Return [x, y] of the center of cell containing provided text 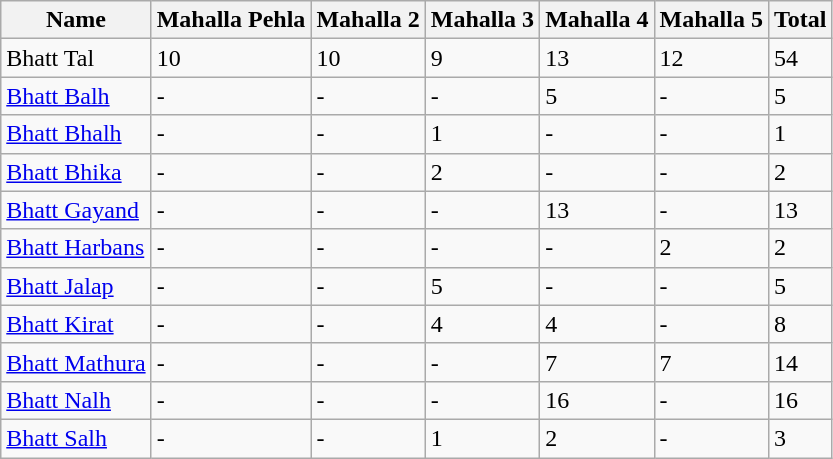
Bhatt Harbans [76, 248]
Bhatt Salh [76, 438]
Mahalla 4 [597, 20]
3 [800, 438]
54 [800, 58]
Bhatt Nalh [76, 400]
Mahalla Pehla [231, 20]
Bhatt Balh [76, 96]
Name [76, 20]
Mahalla 5 [711, 20]
12 [711, 58]
Bhatt Bhika [76, 172]
Bhatt Kirat [76, 324]
Mahalla 3 [482, 20]
Total [800, 20]
Mahalla 2 [368, 20]
8 [800, 324]
Bhatt Mathura [76, 362]
9 [482, 58]
Bhatt Gayand [76, 210]
Bhatt Jalap [76, 286]
14 [800, 362]
Bhatt Tal [76, 58]
Bhatt Bhalh [76, 134]
